Extract the (x, y) coordinate from the center of the cell holding the provided text.  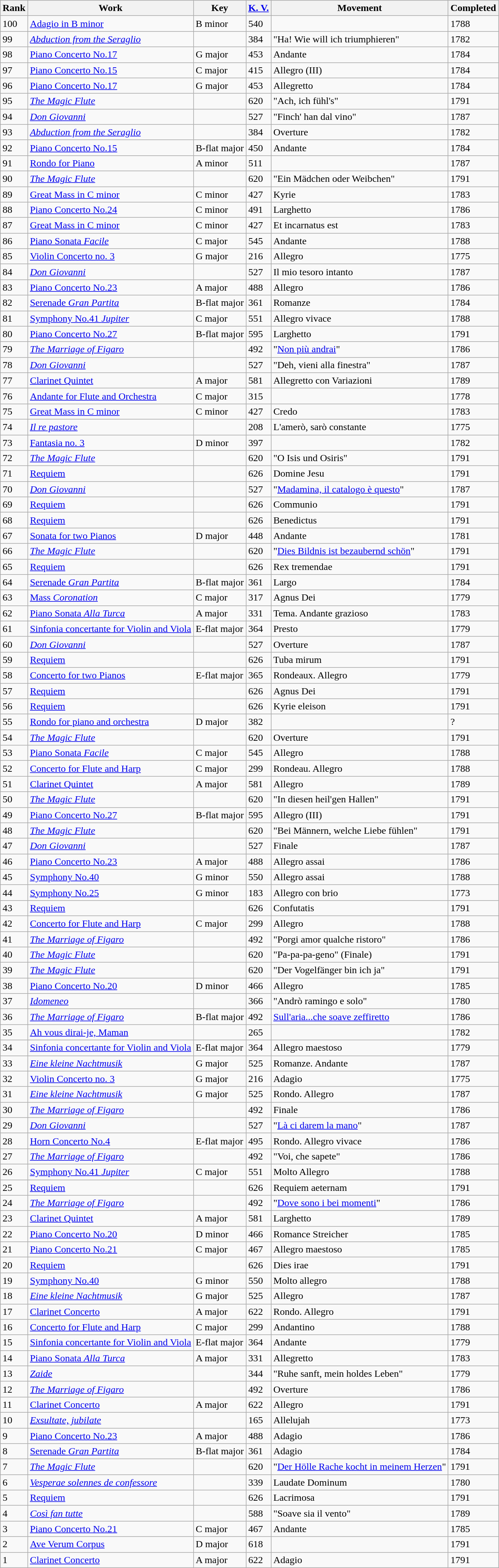
339 (258, 1482)
41 (14, 939)
"Finch' han dal vino" (360, 117)
"Der Hölle Rache kocht in meinem Herzen" (360, 1467)
Rondeau. Allegro (360, 769)
89 (14, 194)
83 (14, 287)
"Madamina, il catalogo è questo" (360, 489)
24 (14, 1203)
382 (258, 722)
84 (14, 272)
Exsultate, jubilate (111, 1420)
20 (14, 1265)
63 (14, 598)
27 (14, 1156)
Allegro con brio (360, 892)
Rondo for Piano (111, 163)
L'amerò, sarò constante (360, 427)
58 (14, 675)
80 (14, 334)
415 (258, 70)
78 (14, 365)
397 (258, 442)
16 (14, 1327)
92 (14, 148)
Rondo. Allegro vivace (360, 1141)
Molto allegro (360, 1281)
Tema. Andante grazioso (360, 613)
97 (14, 70)
K. V. (258, 8)
43 (14, 908)
"In diesen heil'gen Hallen" (360, 799)
511 (258, 163)
28 (14, 1141)
"Deh, vieni alla finestra" (360, 365)
38 (14, 986)
40 (14, 955)
81 (14, 318)
Allegro vivace (360, 318)
64 (14, 582)
"Bei Männern, welche Liebe fühlen" (360, 830)
Movement (360, 8)
Kyrie eleison (360, 707)
48 (14, 830)
Il mio tesoro intanto (360, 272)
15 (14, 1343)
344 (258, 1374)
Il re pastore (111, 427)
82 (14, 303)
7 (14, 1467)
46 (14, 861)
Fantasia no. 3 (111, 442)
Rondo for piano and orchestra (111, 722)
"Ruhe sanft, mein holdes Leben" (360, 1374)
2 (14, 1544)
Romanze. Andante (360, 1063)
Communio (360, 505)
Completed (473, 8)
32 (14, 1079)
Piano Concerto No.24 (111, 210)
Lacrimosa (360, 1498)
Rank (14, 8)
Largo (360, 582)
59 (14, 660)
"Dies Bildnis ist bezaubernd schön" (360, 551)
"Là ci darem la mano" (360, 1125)
54 (14, 738)
65 (14, 567)
Allegretto con Variazioni (360, 380)
"O Isis und Osiris" (360, 458)
100 (14, 24)
"Porgi amor qualche ristoro" (360, 939)
Tuba mirum (360, 660)
70 (14, 489)
25 (14, 1188)
"Pa-pa-pa-geno" (Finale) (360, 955)
Zaide (111, 1374)
55 (14, 722)
Così fan tutte (111, 1513)
Work (111, 8)
85 (14, 256)
Andante for Flute and Orchestra (111, 396)
"Andrò ramingo e solo" (360, 1001)
315 (258, 396)
33 (14, 1063)
73 (14, 442)
96 (14, 86)
21 (14, 1250)
Symphony No.25 (111, 892)
Rondeaux. Allegro (360, 675)
Kyrie (360, 194)
69 (14, 505)
88 (14, 210)
B minor (219, 24)
Ah vous dirai-je, Maman (111, 1032)
Ave Verum Corpus (111, 1544)
49 (14, 815)
Domine Jesu (360, 474)
86 (14, 241)
75 (14, 411)
183 (258, 892)
"Der Vogelfänger bin ich ja" (360, 970)
1781 (473, 536)
74 (14, 427)
31 (14, 1094)
366 (258, 1001)
9 (14, 1435)
Vesperae solennes de confessore (111, 1482)
Sonata for two Pianos (111, 536)
Key (219, 8)
Concerto for two Pianos (111, 675)
62 (14, 613)
491 (258, 210)
450 (258, 148)
87 (14, 225)
67 (14, 536)
Molto Allegro (360, 1172)
"Ha! Wie will ich triumphieren" (360, 39)
Benedictus (360, 520)
30 (14, 1110)
61 (14, 629)
90 (14, 179)
588 (258, 1513)
53 (14, 753)
93 (14, 132)
91 (14, 163)
618 (258, 1544)
Confutatis (360, 908)
11 (14, 1405)
68 (14, 520)
Mass Coronation (111, 598)
44 (14, 892)
22 (14, 1234)
208 (258, 427)
265 (258, 1032)
98 (14, 55)
99 (14, 39)
39 (14, 970)
66 (14, 551)
26 (14, 1172)
Laudate Dominum (360, 1482)
Idomeneo (111, 1001)
51 (14, 784)
12 (14, 1389)
1778 (473, 396)
57 (14, 691)
8 (14, 1451)
23 (14, 1219)
56 (14, 707)
"Voi, che sapete" (360, 1156)
94 (14, 117)
? (473, 722)
18 (14, 1296)
"Non più andrai" (360, 349)
Credo (360, 411)
Allelujah (360, 1420)
34 (14, 1048)
"Soave sia il vento" (360, 1513)
42 (14, 923)
495 (258, 1141)
29 (14, 1125)
19 (14, 1281)
1 (14, 1560)
17 (14, 1312)
317 (258, 598)
50 (14, 799)
Dies irae (360, 1265)
"Ein Mädchen oder Weibchen" (360, 179)
36 (14, 1017)
540 (258, 24)
Requiem aeternam (360, 1188)
Romanze (360, 303)
47 (14, 846)
Sull'aria...che soave zeffiretto (360, 1017)
37 (14, 1001)
79 (14, 349)
Presto (360, 629)
Andantino (360, 1327)
3 (14, 1529)
Romance Streicher (360, 1234)
60 (14, 644)
77 (14, 380)
52 (14, 769)
"Ach, ich fühl's" (360, 101)
365 (258, 675)
Et incarnatus est (360, 225)
5 (14, 1498)
45 (14, 877)
A minor (219, 163)
72 (14, 458)
6 (14, 1482)
165 (258, 1420)
4 (14, 1513)
10 (14, 1420)
76 (14, 396)
Rex tremendae (360, 567)
95 (14, 101)
Horn Concerto No.4 (111, 1141)
71 (14, 474)
14 (14, 1358)
13 (14, 1374)
Adagio in B minor (111, 24)
448 (258, 536)
35 (14, 1032)
"Dove sono i bei momenti" (360, 1203)
